Search for the cell housing the specified text and yield its [x, y] center coordinate. 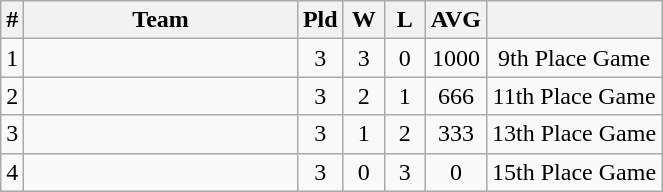
9th Place Game [574, 58]
1000 [456, 58]
L [404, 20]
4 [12, 172]
AVG [456, 20]
W [364, 20]
333 [456, 134]
15th Place Game [574, 172]
Pld [320, 20]
# [12, 20]
13th Place Game [574, 134]
11th Place Game [574, 96]
Team [161, 20]
666 [456, 96]
